Scan for the cell matching the given text and deliver its [x, y] coordinate at center. 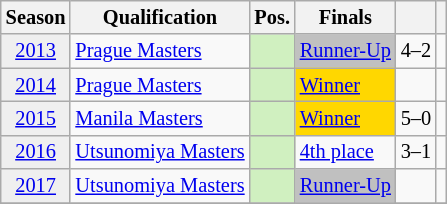
2014 [36, 85]
3–1 [416, 152]
2016 [36, 152]
5–0 [416, 118]
Qualification [160, 17]
2017 [36, 186]
Season [36, 17]
Pos. [272, 17]
Manila Masters [160, 118]
4th place [346, 152]
2013 [36, 51]
Finals [346, 17]
4–2 [416, 51]
2015 [36, 118]
